From the cell containing the given text, extract its center point as [X, Y] coordinate. 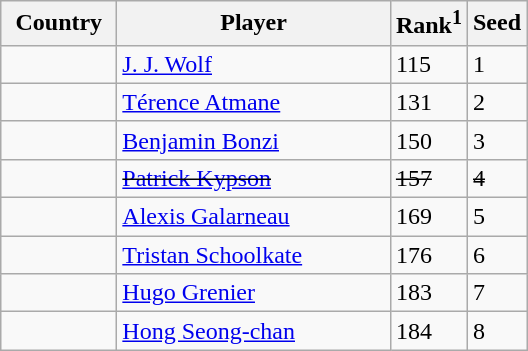
131 [428, 102]
J. J. Wolf [254, 64]
5 [496, 217]
184 [428, 331]
Patrick Kypson [254, 178]
169 [428, 217]
157 [428, 178]
Seed [496, 24]
176 [428, 255]
4 [496, 178]
3 [496, 140]
Alexis Galarneau [254, 217]
7 [496, 293]
Térence Atmane [254, 102]
Player [254, 24]
Tristan Schoolkate [254, 255]
Country [59, 24]
Benjamin Bonzi [254, 140]
Hugo Grenier [254, 293]
1 [496, 64]
2 [496, 102]
6 [496, 255]
8 [496, 331]
115 [428, 64]
150 [428, 140]
183 [428, 293]
Hong Seong-chan [254, 331]
Rank1 [428, 24]
